Return the [X, Y] coordinate for the center point of the cell that contains the specified text.  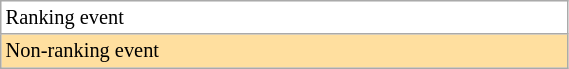
Non-ranking event [284, 51]
Ranking event [284, 17]
